Determine the [x, y] coordinate at the center of the cell enclosing the given text.  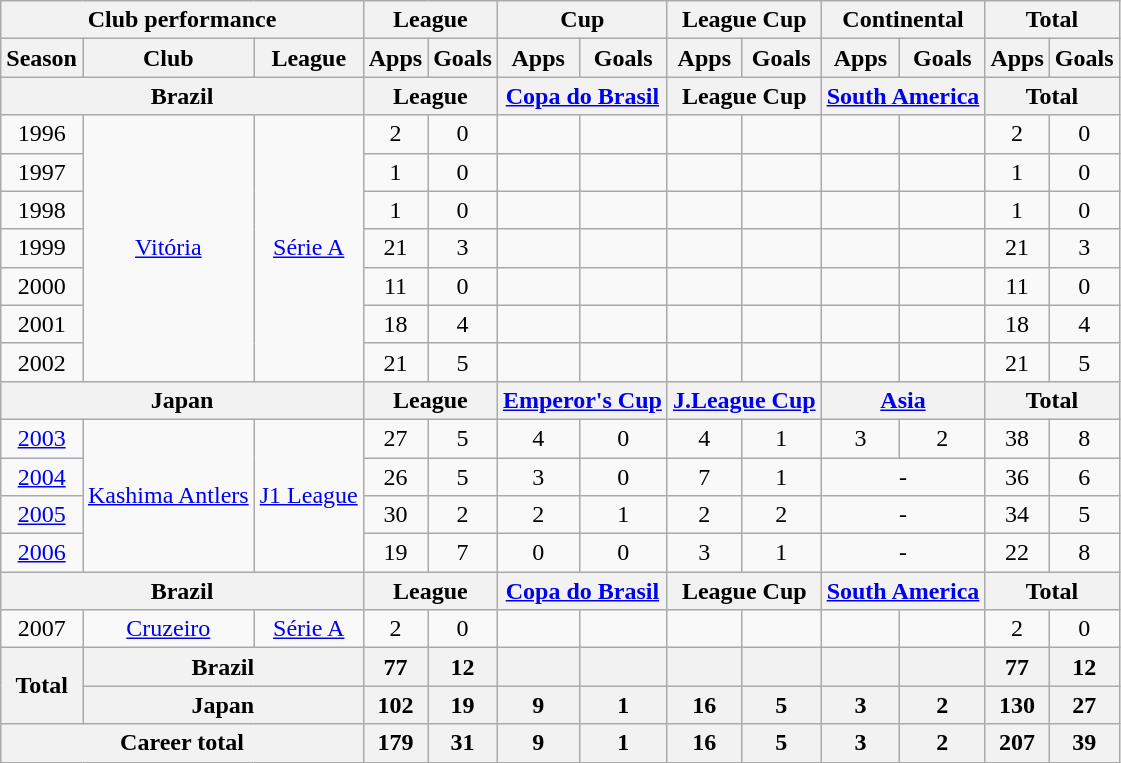
6 [1084, 477]
Vitória [168, 248]
Continental [903, 20]
26 [395, 477]
Cruzeiro [168, 629]
1998 [42, 210]
179 [395, 743]
130 [1017, 705]
22 [1017, 553]
39 [1084, 743]
207 [1017, 743]
2002 [42, 362]
1996 [42, 134]
2005 [42, 515]
J.League Cup [744, 400]
36 [1017, 477]
2001 [42, 324]
30 [395, 515]
Career total [182, 743]
1999 [42, 248]
Emperor's Cup [582, 400]
2007 [42, 629]
Season [42, 58]
Club performance [182, 20]
Asia [903, 400]
34 [1017, 515]
31 [463, 743]
2004 [42, 477]
J1 League [308, 495]
2003 [42, 438]
Kashima Antlers [168, 495]
2000 [42, 286]
1997 [42, 172]
Club [168, 58]
Cup [582, 20]
38 [1017, 438]
102 [395, 705]
2006 [42, 553]
